Capture the cell that displays the provided text and extract its (X, Y) central coordinate. 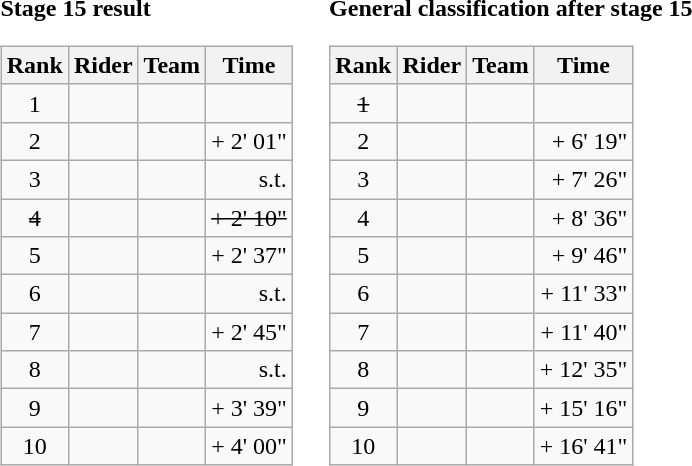
+ 12' 35" (584, 370)
+ 2' 37" (250, 256)
+ 6' 19" (584, 141)
+ 11' 40" (584, 332)
+ 4' 00" (250, 446)
+ 7' 26" (584, 179)
+ 3' 39" (250, 408)
+ 2' 45" (250, 332)
+ 11' 33" (584, 294)
+ 16' 41" (584, 446)
+ 8' 36" (584, 217)
+ 2' 01" (250, 141)
+ 2' 10" (250, 217)
+ 15' 16" (584, 408)
+ 9' 46" (584, 256)
